Search for the cell housing the specified text and yield its (x, y) center coordinate. 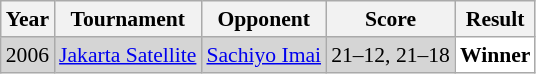
Tournament (128, 19)
Sachiyo Imai (264, 55)
2006 (28, 55)
21–12, 21–18 (390, 55)
Year (28, 19)
Result (496, 19)
Opponent (264, 19)
Winner (496, 55)
Score (390, 19)
Jakarta Satellite (128, 55)
